Return the (x, y) coordinate for the center point of the cell that contains the specified text.  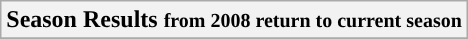
Season Results from 2008 return to current season (234, 20)
